Search for the cell housing the specified text and yield its (X, Y) center coordinate. 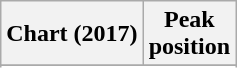
Peakposition (189, 34)
Chart (2017) (72, 34)
